Pinpoint the cell where the given text exists, returning its [X, Y] midpoint coordinate. 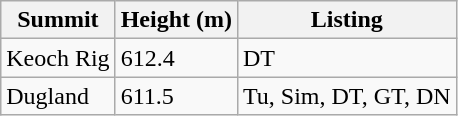
Height (m) [176, 20]
Tu, Sim, DT, GT, DN [346, 96]
Keoch Rig [58, 58]
Listing [346, 20]
DT [346, 58]
611.5 [176, 96]
612.4 [176, 58]
Summit [58, 20]
Dugland [58, 96]
